Detect which cell encompasses the target text, then output its [X, Y] center coordinate. 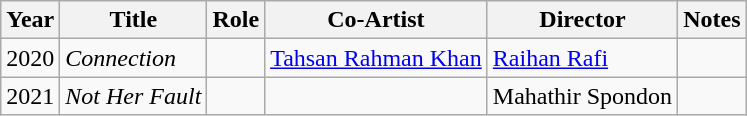
Co-Artist [376, 20]
Notes [712, 20]
2020 [30, 58]
Not Her Fault [134, 96]
Tahsan Rahman Khan [376, 58]
Role [236, 20]
Title [134, 20]
Raihan Rafi [582, 58]
Connection [134, 58]
Year [30, 20]
2021 [30, 96]
Director [582, 20]
Mahathir Spondon [582, 96]
